Scan for the cell matching the given text and deliver its (X, Y) coordinate at center. 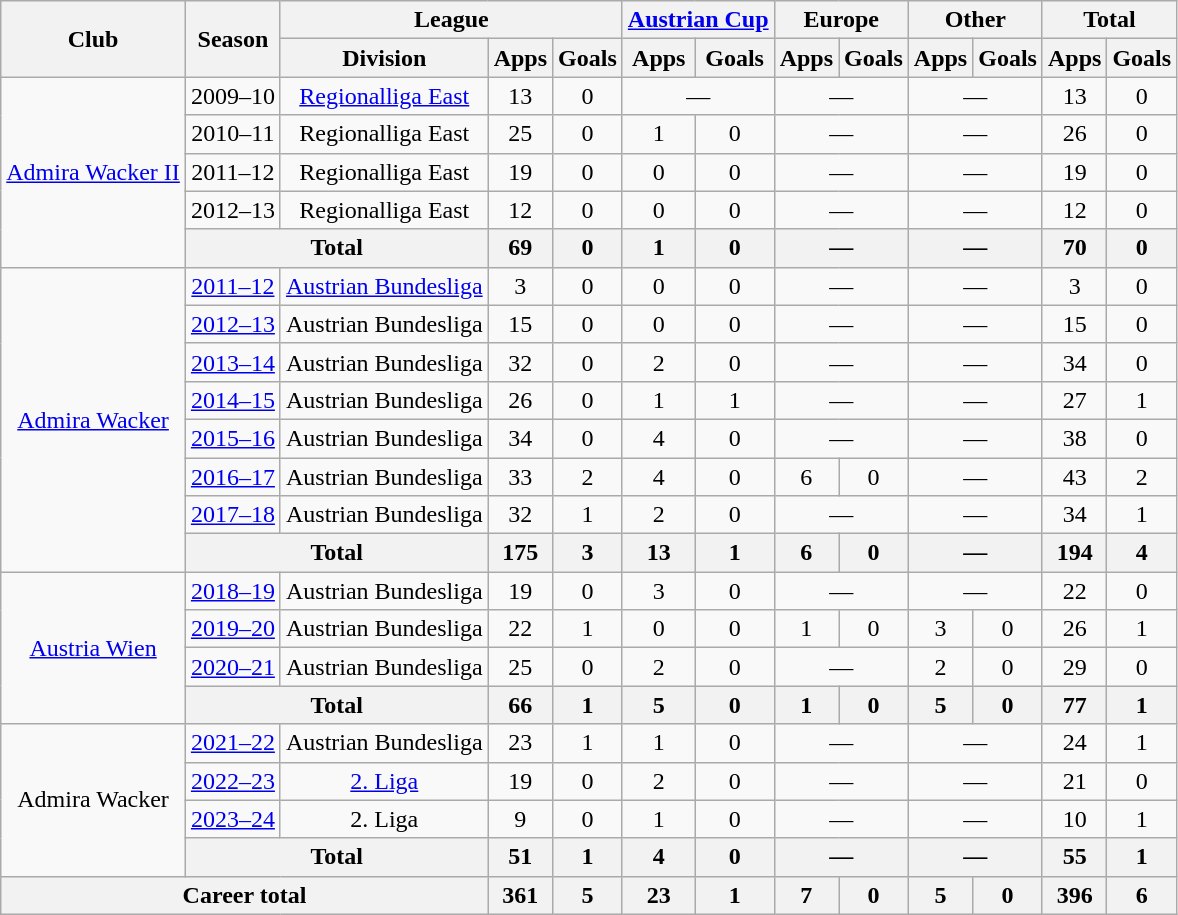
7 (806, 895)
175 (520, 553)
66 (520, 705)
69 (520, 248)
Other (975, 20)
194 (1074, 553)
55 (1074, 857)
Europe (841, 20)
2019–20 (232, 629)
League (451, 20)
396 (1074, 895)
9 (520, 819)
Season (232, 39)
2022–23 (232, 781)
51 (520, 857)
70 (1074, 248)
2015–16 (232, 438)
77 (1074, 705)
2010–11 (232, 134)
Admira Wacker II (94, 172)
2013–14 (232, 362)
10 (1074, 819)
Austrian Cup (698, 20)
2018–19 (232, 591)
2014–15 (232, 400)
38 (1074, 438)
2009–10 (232, 96)
Career total (244, 895)
Club (94, 39)
Austria Wien (94, 648)
27 (1074, 400)
361 (520, 895)
29 (1074, 667)
33 (520, 477)
2016–17 (232, 477)
2017–18 (232, 515)
2020–21 (232, 667)
2021–22 (232, 743)
43 (1074, 477)
24 (1074, 743)
21 (1074, 781)
2023–24 (232, 819)
Division (384, 58)
